Return the [X, Y] coordinate for the center point of the cell that contains the specified text.  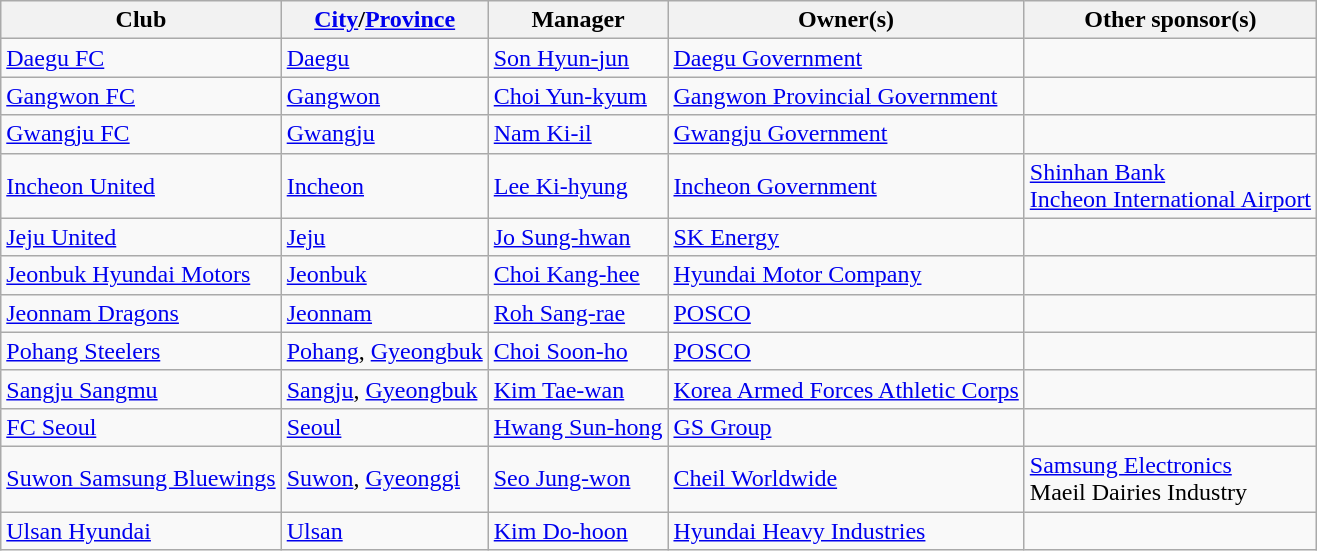
Incheon United [141, 186]
Club [141, 20]
Choi Soon-ho [578, 351]
Sangju, Gyeongbuk [384, 389]
Gangwon [384, 96]
Jo Sung-hwan [578, 237]
Choi Yun-kyum [578, 96]
Seoul [384, 427]
Suwon, Gyeonggi [384, 478]
GS Group [846, 427]
Gwangju Government [846, 134]
Choi Kang-hee [578, 275]
Other sponsor(s) [1170, 20]
Jeonnam [384, 313]
Gangwon FC [141, 96]
Lee Ki-hyung [578, 186]
Nam Ki-il [578, 134]
Pohang Steelers [141, 351]
City/Province [384, 20]
Samsung Electronics Maeil Dairies Industry [1170, 478]
Seo Jung-won [578, 478]
Kim Tae-wan [578, 389]
Jeonnam Dragons [141, 313]
Suwon Samsung Bluewings [141, 478]
Manager [578, 20]
Gangwon Provincial Government [846, 96]
Daegu [384, 58]
Daegu FC [141, 58]
Incheon [384, 186]
Jeonbuk Hyundai Motors [141, 275]
Owner(s) [846, 20]
Jeju [384, 237]
Jeju United [141, 237]
Daegu Government [846, 58]
Kim Do-hoon [578, 531]
FC Seoul [141, 427]
Ulsan [384, 531]
Cheil Worldwide [846, 478]
Sangju Sangmu [141, 389]
Roh Sang-rae [578, 313]
Hwang Sun-hong [578, 427]
Hyundai Motor Company [846, 275]
Shinhan Bank Incheon International Airport [1170, 186]
Pohang, Gyeongbuk [384, 351]
Gwangju FC [141, 134]
Ulsan Hyundai [141, 531]
Korea Armed Forces Athletic Corps [846, 389]
SK Energy [846, 237]
Hyundai Heavy Industries [846, 531]
Incheon Government [846, 186]
Son Hyun-jun [578, 58]
Gwangju [384, 134]
Jeonbuk [384, 275]
